Search for the cell housing the specified text and yield its [x, y] center coordinate. 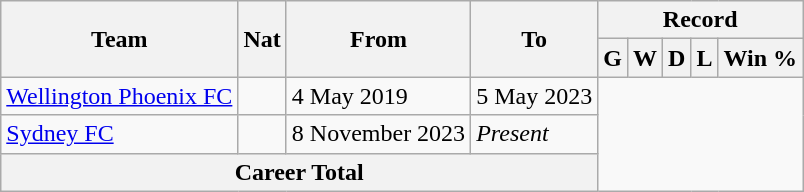
Wellington Phoenix FC [120, 96]
From [378, 39]
Career Total [300, 172]
G [613, 58]
L [704, 58]
Team [120, 39]
W [644, 58]
To [534, 39]
Sydney FC [120, 134]
Nat [262, 39]
5 May 2023 [534, 96]
8 November 2023 [378, 134]
Win % [760, 58]
Record [700, 20]
4 May 2019 [378, 96]
Present [534, 134]
D [677, 58]
